For the text-containing cell, return its midpoint in [x, y] coordinate format. 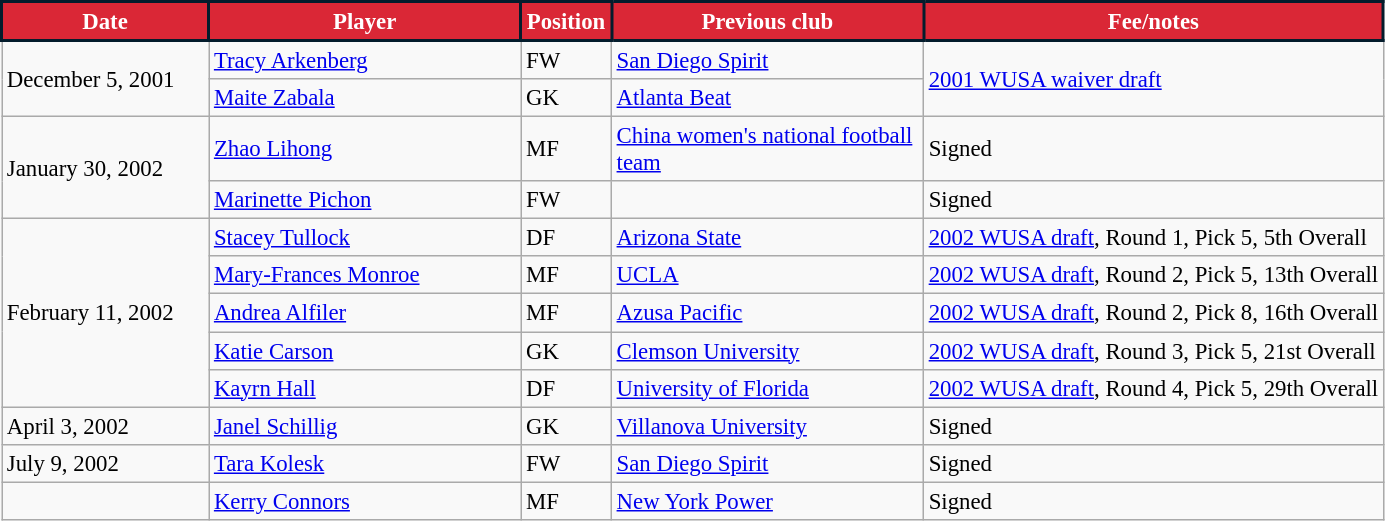
December 5, 2001 [106, 79]
Previous club [767, 22]
Fee/notes [1153, 22]
Azusa Pacific [767, 313]
Zhao Lihong [365, 150]
February 11, 2002 [106, 313]
Arizona State [767, 238]
New York Power [767, 501]
Stacey Tullock [365, 238]
Andrea Alfiler [365, 313]
April 3, 2002 [106, 426]
Player [365, 22]
2001 WUSA waiver draft [1153, 79]
Position [566, 22]
July 9, 2002 [106, 463]
2002 WUSA draft, Round 2, Pick 5, 13th Overall [1153, 275]
Kayrn Hall [365, 388]
Villanova University [767, 426]
Maite Zabala [365, 98]
Tracy Arkenberg [365, 60]
2002 WUSA draft, Round 3, Pick 5, 21st Overall [1153, 351]
Katie Carson [365, 351]
Atlanta Beat [767, 98]
UCLA [767, 275]
Marinette Pichon [365, 200]
Mary-Frances Monroe [365, 275]
2002 WUSA draft, Round 2, Pick 8, 16th Overall [1153, 313]
2002 WUSA draft, Round 1, Pick 5, 5th Overall [1153, 238]
Kerry Connors [365, 501]
University of Florida [767, 388]
China women's national football team [767, 150]
Date [106, 22]
Tara Kolesk [365, 463]
Clemson University [767, 351]
Janel Schillig [365, 426]
2002 WUSA draft, Round 4, Pick 5, 29th Overall [1153, 388]
January 30, 2002 [106, 168]
